Extract the (x, y) coordinate from the center of the cell holding the provided text.  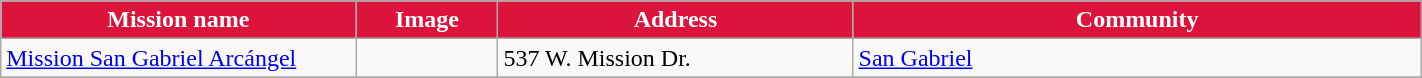
537 W. Mission Dr. (676, 58)
Community (1137, 20)
Address (676, 20)
Mission San Gabriel Arcángel (178, 58)
Mission name (178, 20)
Image (427, 20)
San Gabriel (1137, 58)
